From the cell containing the given text, extract its center point as [x, y] coordinate. 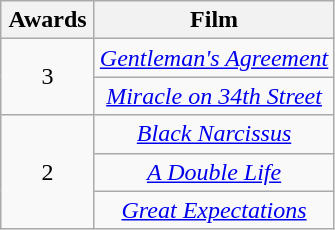
3 [48, 77]
A Double Life [214, 172]
2 [48, 172]
Film [214, 20]
Awards [48, 20]
Gentleman's Agreement [214, 58]
Black Narcissus [214, 134]
Miracle on 34th Street [214, 96]
Great Expectations [214, 210]
